Detect which cell encompasses the target text, then output its [x, y] center coordinate. 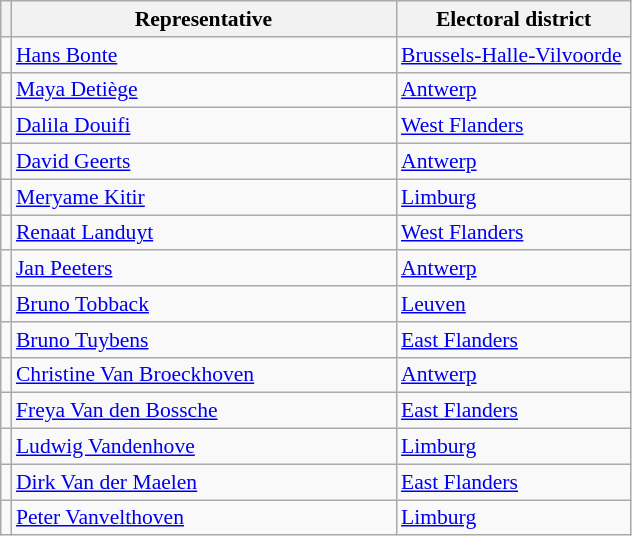
Bruno Tuybens [204, 340]
Dirk Van der Maelen [204, 482]
Electoral district [514, 19]
Freya Van den Bossche [204, 411]
Meryame Kitir [204, 197]
Hans Bonte [204, 55]
Representative [204, 19]
Dalila Douifi [204, 126]
Peter Vanvelthoven [204, 518]
Bruno Tobback [204, 304]
Leuven [514, 304]
Ludwig Vandenhove [204, 447]
David Geerts [204, 162]
Brussels-Halle-Vilvoorde [514, 55]
Jan Peeters [204, 269]
Renaat Landuyt [204, 233]
Maya Detiège [204, 90]
Christine Van Broeckhoven [204, 375]
